Provide the [x, y] coordinate of the cell's center where the given text is located.  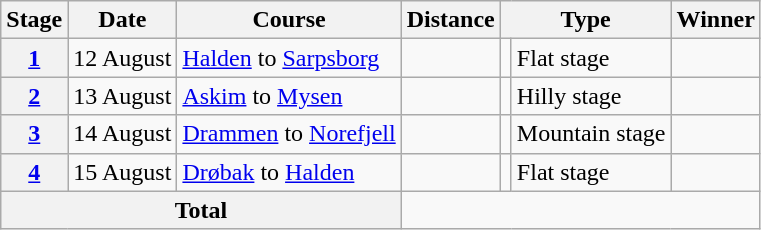
13 August [122, 96]
Course [289, 20]
12 August [122, 58]
Date [122, 20]
Askim to Mysen [289, 96]
14 August [122, 134]
Stage [34, 20]
Hilly stage [591, 96]
Winner [716, 20]
3 [34, 134]
15 August [122, 172]
Distance [450, 20]
4 [34, 172]
Mountain stage [591, 134]
Type [586, 20]
Halden to Sarpsborg [289, 58]
Total [201, 210]
Drammen to Norefjell [289, 134]
2 [34, 96]
1 [34, 58]
Drøbak to Halden [289, 172]
